Search for the cell housing the specified text and yield its (x, y) center coordinate. 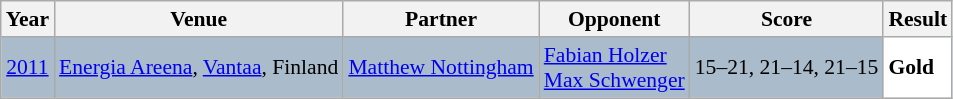
Venue (198, 19)
Opponent (614, 19)
15–21, 21–14, 21–15 (787, 68)
Year (28, 19)
Matthew Nottingham (440, 68)
Partner (440, 19)
Energia Areena, Vantaa, Finland (198, 68)
Result (918, 19)
2011 (28, 68)
Gold (918, 68)
Score (787, 19)
Fabian Holzer Max Schwenger (614, 68)
